For the text-containing cell, return its midpoint in (X, Y) coordinate format. 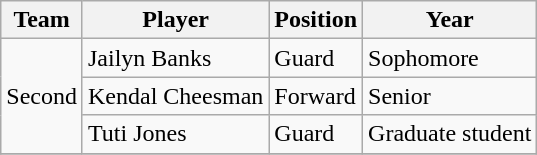
Player (175, 20)
Graduate student (450, 134)
Kendal Cheesman (175, 96)
Tuti Jones (175, 134)
Sophomore (450, 58)
Team (42, 20)
Jailyn Banks (175, 58)
Position (316, 20)
Senior (450, 96)
Second (42, 96)
Forward (316, 96)
Year (450, 20)
